Output the [x, y] coordinate of the center of the cell containing the given text.  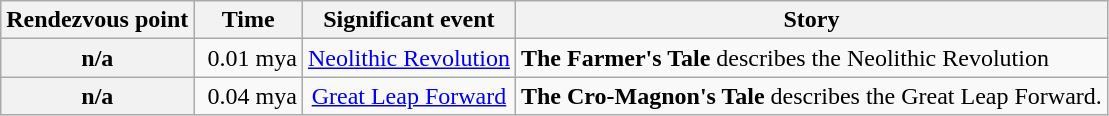
Neolithic Revolution [408, 58]
Time [248, 20]
Story [811, 20]
0.01 mya [248, 58]
0.04 mya [248, 96]
The Farmer's Tale describes the Neolithic Revolution [811, 58]
Great Leap Forward [408, 96]
Rendezvous point [98, 20]
The Cro-Magnon's Tale describes the Great Leap Forward. [811, 96]
Significant event [408, 20]
